Identify which cell holds the provided text, then report its (X, Y) central coordinate. 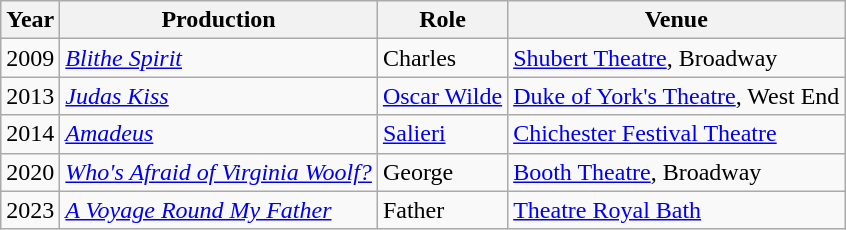
Amadeus (219, 134)
2020 (30, 172)
2013 (30, 96)
Blithe Spirit (219, 58)
Chichester Festival Theatre (676, 134)
2009 (30, 58)
Duke of York's Theatre, West End (676, 96)
Venue (676, 20)
Booth Theatre, Broadway (676, 172)
Year (30, 20)
Father (442, 210)
2014 (30, 134)
Shubert Theatre, Broadway (676, 58)
Judas Kiss (219, 96)
George (442, 172)
Theatre Royal Bath (676, 210)
Charles (442, 58)
Production (219, 20)
2023 (30, 210)
Oscar Wilde (442, 96)
A Voyage Round My Father (219, 210)
Who's Afraid of Virginia Woolf? (219, 172)
Role (442, 20)
Salieri (442, 134)
